Provide the [x, y] coordinate of the cell's center where the given text is located.  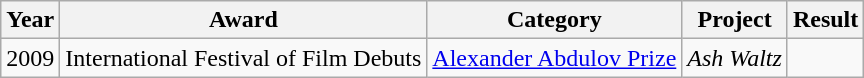
2009 [30, 58]
Alexander Abdulov Prize [554, 58]
Award [244, 20]
Ash Waltz [735, 58]
Year [30, 20]
Project [735, 20]
Result [825, 20]
Category [554, 20]
International Festival of Film Debuts [244, 58]
